Output the (X, Y) coordinate of the center of the cell containing the given text.  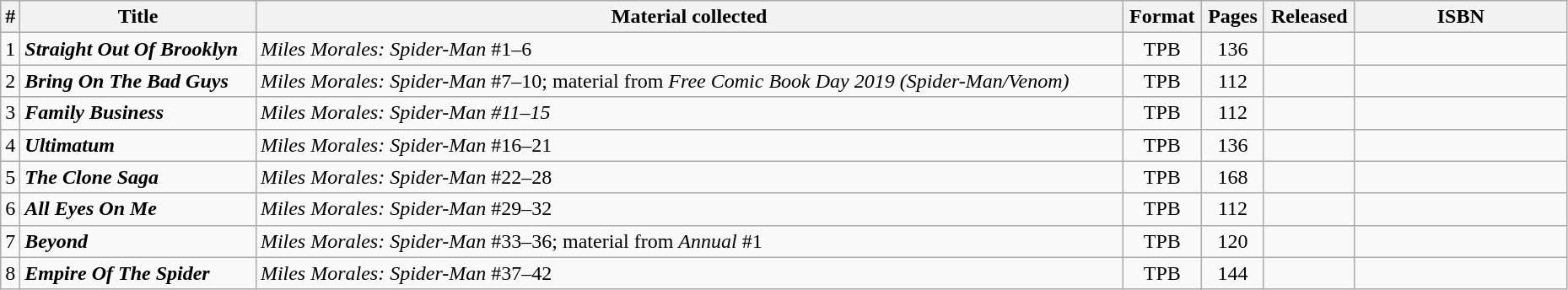
Miles Morales: Spider-Man #11–15 (689, 113)
# (10, 17)
All Eyes On Me (138, 209)
Family Business (138, 113)
Straight Out Of Brooklyn (138, 49)
Released (1309, 17)
Empire Of The Spider (138, 273)
Material collected (689, 17)
Pages (1233, 17)
Miles Morales: Spider-Man #29–32 (689, 209)
Format (1162, 17)
7 (10, 241)
168 (1233, 177)
Miles Morales: Spider-Man #22–28 (689, 177)
6 (10, 209)
Miles Morales: Spider-Man #1–6 (689, 49)
Miles Morales: Spider-Man #33–36; material from Annual #1 (689, 241)
1 (10, 49)
Title (138, 17)
ISBN (1461, 17)
The Clone Saga (138, 177)
144 (1233, 273)
Bring On The Bad Guys (138, 81)
3 (10, 113)
8 (10, 273)
120 (1233, 241)
Beyond (138, 241)
5 (10, 177)
Ultimatum (138, 145)
Miles Morales: Spider-Man #16–21 (689, 145)
Miles Morales: Spider-Man #37–42 (689, 273)
4 (10, 145)
Miles Morales: Spider-Man #7–10; material from Free Comic Book Day 2019 (Spider-Man/Venom) (689, 81)
2 (10, 81)
